Pinpoint the cell where the given text exists, returning its (x, y) midpoint coordinate. 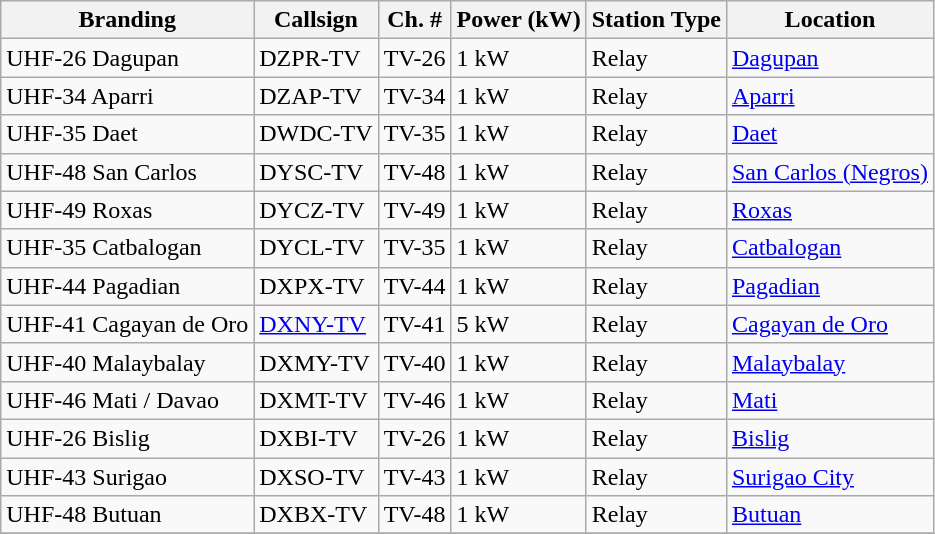
TV-44 (414, 286)
Butuan (830, 515)
DXMT-TV (316, 400)
Pagadian (830, 286)
UHF-43 Surigao (128, 477)
Roxas (830, 210)
UHF-35 Daet (128, 134)
Location (830, 20)
Ch. # (414, 20)
Catbalogan (830, 248)
TV-46 (414, 400)
TV-34 (414, 96)
Power (kW) (518, 20)
UHF-48 San Carlos (128, 172)
Bislig (830, 438)
UHF-35 Catbalogan (128, 248)
Station Type (656, 20)
DXNY-TV (316, 324)
DXBX-TV (316, 515)
Aparri (830, 96)
Mati (830, 400)
UHF-34 Aparri (128, 96)
UHF-49 Roxas (128, 210)
TV-41 (414, 324)
UHF-26 Bislig (128, 438)
Dagupan (830, 58)
Callsign (316, 20)
Surigao City (830, 477)
5 kW (518, 324)
DXPX-TV (316, 286)
DYCL-TV (316, 248)
DZPR-TV (316, 58)
DYCZ-TV (316, 210)
TV-43 (414, 477)
Branding (128, 20)
DYSC-TV (316, 172)
DXSO-TV (316, 477)
DXMY-TV (316, 362)
DWDC-TV (316, 134)
TV-49 (414, 210)
UHF-41 Cagayan de Oro (128, 324)
San Carlos (Negros) (830, 172)
UHF-46 Mati / Davao (128, 400)
UHF-48 Butuan (128, 515)
Malaybalay (830, 362)
DXBI-TV (316, 438)
DZAP-TV (316, 96)
Cagayan de Oro (830, 324)
Daet (830, 134)
UHF-44 Pagadian (128, 286)
UHF-26 Dagupan (128, 58)
TV-40 (414, 362)
UHF-40 Malaybalay (128, 362)
